Output the [x, y] coordinate of the center of the cell containing the given text.  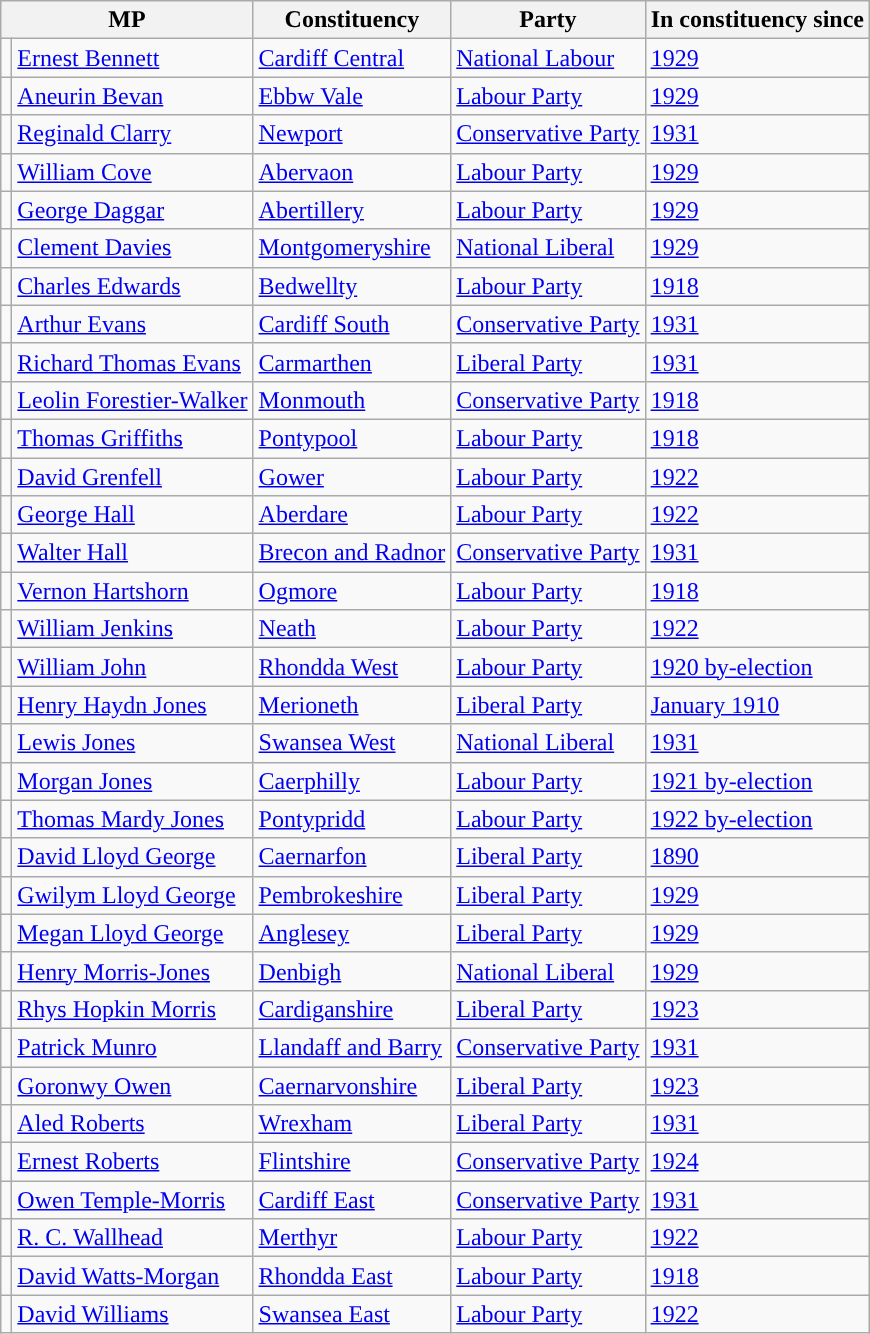
Montgomeryshire [352, 248]
Arthur Evans [132, 324]
Charles Edwards [132, 286]
William Cove [132, 172]
In constituency since [757, 20]
Goronwy Owen [132, 1085]
Pontypool [352, 438]
Swansea East [352, 1314]
Leolin Forestier-Walker [132, 400]
Merthyr [352, 1238]
Cardiganshire [352, 1009]
Vernon Hartshorn [132, 591]
Denbigh [352, 971]
Rhondda West [352, 667]
Caernarvonshire [352, 1085]
Brecon and Radnor [352, 553]
David Watts-Morgan [132, 1276]
Gower [352, 477]
Ernest Bennett [132, 58]
Carmarthen [352, 362]
David Grenfell [132, 477]
Wrexham [352, 1124]
Pembrokeshire [352, 895]
Bedwellty [352, 286]
Thomas Griffiths [132, 438]
Abervaon [352, 172]
Abertillery [352, 210]
January 1910 [757, 705]
1920 by-election [757, 667]
George Daggar [132, 210]
Rhondda East [352, 1276]
Cardiff South [352, 324]
1890 [757, 857]
Megan Lloyd George [132, 933]
Cardiff Central [352, 58]
1922 by-election [757, 819]
Caerphilly [352, 781]
Walter Hall [132, 553]
Anglesey [352, 933]
Monmouth [352, 400]
Llandaff and Barry [352, 1047]
1924 [757, 1162]
Henry Morris-Jones [132, 971]
Clement Davies [132, 248]
Caernarfon [352, 857]
Richard Thomas Evans [132, 362]
Newport [352, 134]
Merioneth [352, 705]
Henry Haydn Jones [132, 705]
Ernest Roberts [132, 1162]
MP [127, 20]
William John [132, 667]
National Labour [548, 58]
Rhys Hopkin Morris [132, 1009]
Flintshire [352, 1162]
R. C. Wallhead [132, 1238]
Thomas Mardy Jones [132, 819]
Pontypridd [352, 819]
George Hall [132, 515]
Gwilym Lloyd George [132, 895]
Ogmore [352, 591]
Reginald Clarry [132, 134]
Aberdare [352, 515]
Swansea West [352, 743]
Lewis Jones [132, 743]
David Williams [132, 1314]
Cardiff East [352, 1200]
Neath [352, 629]
Aled Roberts [132, 1124]
Party [548, 20]
William Jenkins [132, 629]
Owen Temple-Morris [132, 1200]
Constituency [352, 20]
Patrick Munro [132, 1047]
Morgan Jones [132, 781]
Ebbw Vale [352, 96]
David Lloyd George [132, 857]
Aneurin Bevan [132, 96]
1921 by-election [757, 781]
